Output the (X, Y) coordinate of the center of the cell containing the given text.  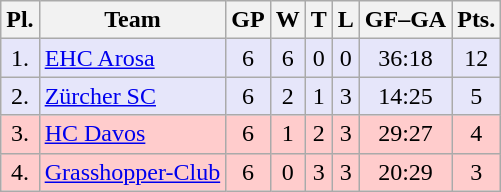
Zürcher SC (132, 96)
Team (132, 20)
36:18 (405, 58)
29:27 (405, 134)
3. (20, 134)
1. (20, 58)
Pl. (20, 20)
Grasshopper-Club (132, 172)
2. (20, 96)
GF–GA (405, 20)
4. (20, 172)
EHC Arosa (132, 58)
W (288, 20)
5 (476, 96)
20:29 (405, 172)
Pts. (476, 20)
L (346, 20)
12 (476, 58)
HC Davos (132, 134)
T (318, 20)
GP (248, 20)
14:25 (405, 96)
4 (476, 134)
